Extract the [X, Y] coordinate from the center of the cell holding the provided text.  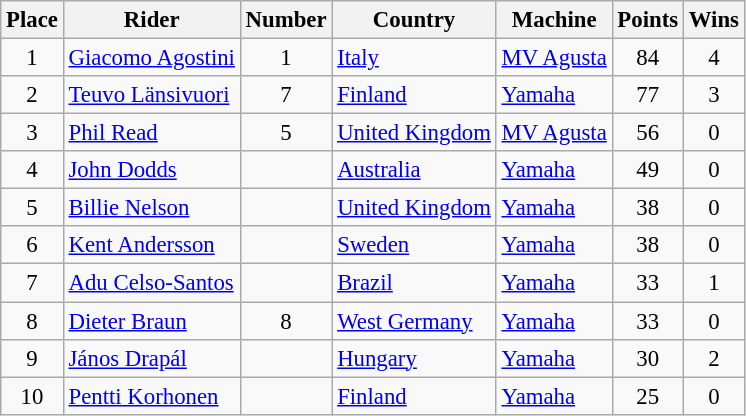
25 [648, 396]
Giacomo Agostini [152, 58]
84 [648, 58]
Country [414, 20]
6 [32, 245]
Kent Andersson [152, 245]
Pentti Korhonen [152, 396]
77 [648, 95]
30 [648, 358]
Italy [414, 58]
Phil Read [152, 133]
49 [648, 170]
West Germany [414, 321]
Australia [414, 170]
Points [648, 20]
Machine [554, 20]
Place [32, 20]
Hungary [414, 358]
Dieter Braun [152, 321]
Adu Celso-Santos [152, 283]
Rider [152, 20]
John Dodds [152, 170]
János Drapál [152, 358]
Number [286, 20]
Teuvo Länsivuori [152, 95]
Sweden [414, 245]
9 [32, 358]
10 [32, 396]
Brazil [414, 283]
Billie Nelson [152, 208]
Wins [714, 20]
56 [648, 133]
